Return the [x, y] coordinate for the center point of the cell that contains the specified text.  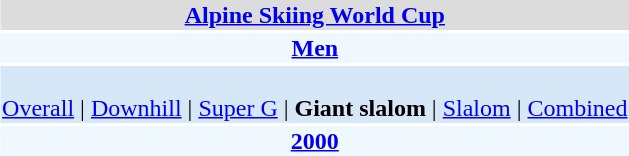
Overall | Downhill | Super G | Giant slalom | Slalom | Combined [315, 94]
Men [315, 48]
Alpine Skiing World Cup [315, 15]
2000 [315, 141]
